Output the [x, y] coordinate of the center of the cell containing the given text.  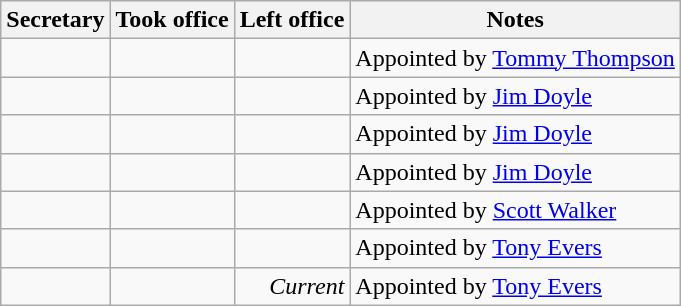
Appointed by Tommy Thompson [516, 58]
Took office [172, 20]
Secretary [56, 20]
Appointed by Scott Walker [516, 210]
Notes [516, 20]
Current [292, 286]
Left office [292, 20]
